Search for the cell housing the specified text and yield its (x, y) center coordinate. 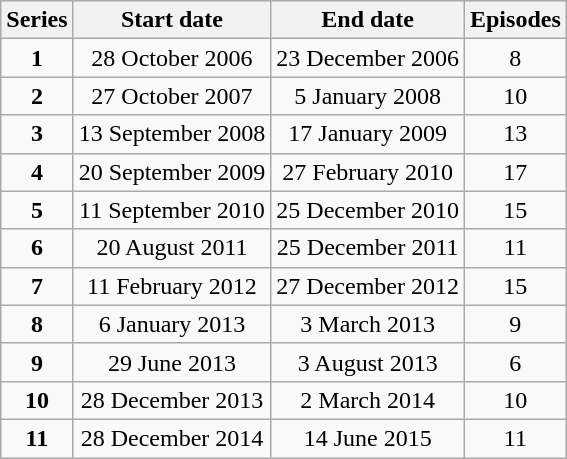
27 February 2010 (368, 172)
6 January 2013 (172, 324)
13 September 2008 (172, 134)
11 February 2012 (172, 286)
11 September 2010 (172, 210)
27 December 2012 (368, 286)
Series (37, 20)
Start date (172, 20)
1 (37, 58)
2 March 2014 (368, 400)
28 December 2014 (172, 438)
29 June 2013 (172, 362)
27 October 2007 (172, 96)
25 December 2010 (368, 210)
3 August 2013 (368, 362)
23 December 2006 (368, 58)
28 December 2013 (172, 400)
20 September 2009 (172, 172)
3 (37, 134)
Episodes (515, 20)
5 (37, 210)
28 October 2006 (172, 58)
3 March 2013 (368, 324)
5 January 2008 (368, 96)
2 (37, 96)
25 December 2011 (368, 248)
14 June 2015 (368, 438)
13 (515, 134)
End date (368, 20)
7 (37, 286)
17 January 2009 (368, 134)
4 (37, 172)
20 August 2011 (172, 248)
17 (515, 172)
